Scan for the cell matching the given text and deliver its (X, Y) coordinate at center. 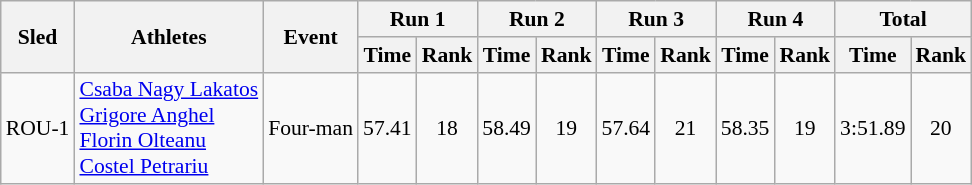
3:51.89 (872, 128)
Run 1 (418, 19)
Run 2 (536, 19)
20 (942, 128)
57.64 (626, 128)
58.35 (746, 128)
18 (448, 128)
Athletes (168, 36)
Sled (38, 36)
58.49 (506, 128)
Csaba Nagy LakatosGrigore AnghelFlorin OlteanuCostel Petrariu (168, 128)
Event (310, 36)
Run 4 (776, 19)
Run 3 (656, 19)
57.41 (388, 128)
21 (686, 128)
Total (903, 19)
Four-man (310, 128)
ROU-1 (38, 128)
